Find where the given text appears and provide that cell's center as [X, Y] coordinate. 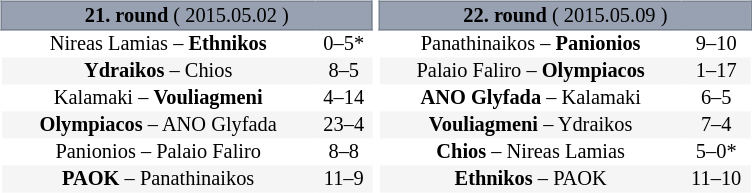
8–8 [344, 152]
Panathinaikos – Panionios [531, 44]
23–4 [344, 126]
Kalamaki – Vouliagmeni [158, 98]
7–4 [716, 126]
Palaio Faliro – Olympiacos [531, 72]
Ethnikos – PAOK [531, 180]
Panionios – Palaio Faliro [158, 152]
22. round ( 2015.05.09 ) [566, 15]
Nireas Lamias – Ethnikos [158, 44]
0–5* [344, 44]
Olympiacos – ANO Glyfada [158, 126]
6–5 [716, 98]
1–17 [716, 72]
21. round ( 2015.05.02 ) [186, 15]
4–14 [344, 98]
9–10 [716, 44]
8–5 [344, 72]
5–0* [716, 152]
11–9 [344, 180]
ANO Glyfada – Kalamaki [531, 98]
Ydraikos – Chios [158, 72]
PAOK – Panathinaikos [158, 180]
11–10 [716, 180]
Chios – Nireas Lamias [531, 152]
Vouliagmeni – Ydraikos [531, 126]
